Scan for the cell matching the given text and deliver its [X, Y] coordinate at center. 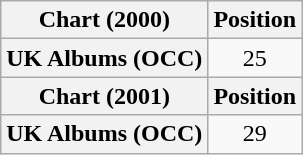
29 [255, 134]
25 [255, 58]
Chart (2000) [104, 20]
Chart (2001) [104, 96]
